Provide the (X, Y) coordinate of the cell's center where the given text is located.  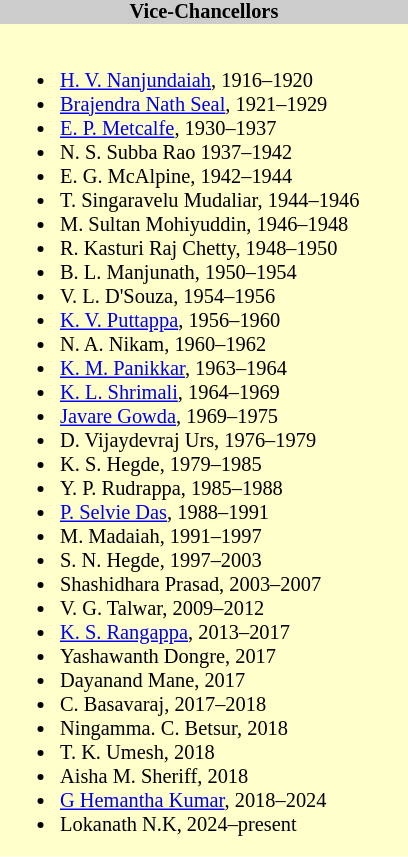
Vice-Chancellors (204, 12)
